Find where the given text appears and provide that cell's center as [X, Y] coordinate. 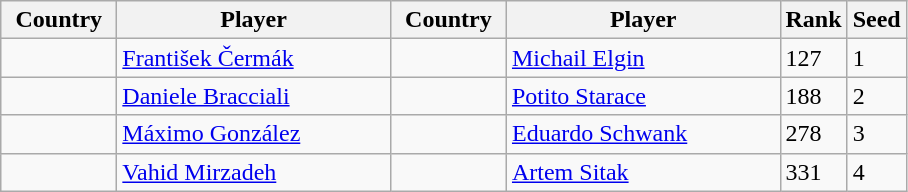
4 [876, 172]
Máximo González [254, 134]
188 [814, 96]
Daniele Bracciali [254, 96]
1 [876, 58]
278 [814, 134]
331 [814, 172]
3 [876, 134]
Eduardo Schwank [643, 134]
František Čermák [254, 58]
Michail Elgin [643, 58]
2 [876, 96]
Vahid Mirzadeh [254, 172]
127 [814, 58]
Seed [876, 20]
Artem Sitak [643, 172]
Potito Starace [643, 96]
Rank [814, 20]
